For the text-containing cell, return its midpoint in [X, Y] coordinate format. 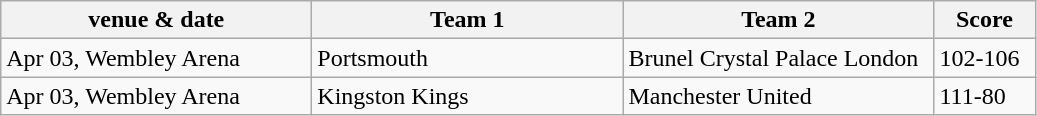
Kingston Kings [468, 96]
venue & date [156, 20]
Team 2 [778, 20]
102-106 [984, 58]
Score [984, 20]
Manchester United [778, 96]
Portsmouth [468, 58]
111-80 [984, 96]
Team 1 [468, 20]
Brunel Crystal Palace London [778, 58]
